Extract the [X, Y] coordinate from the center of the cell holding the provided text.  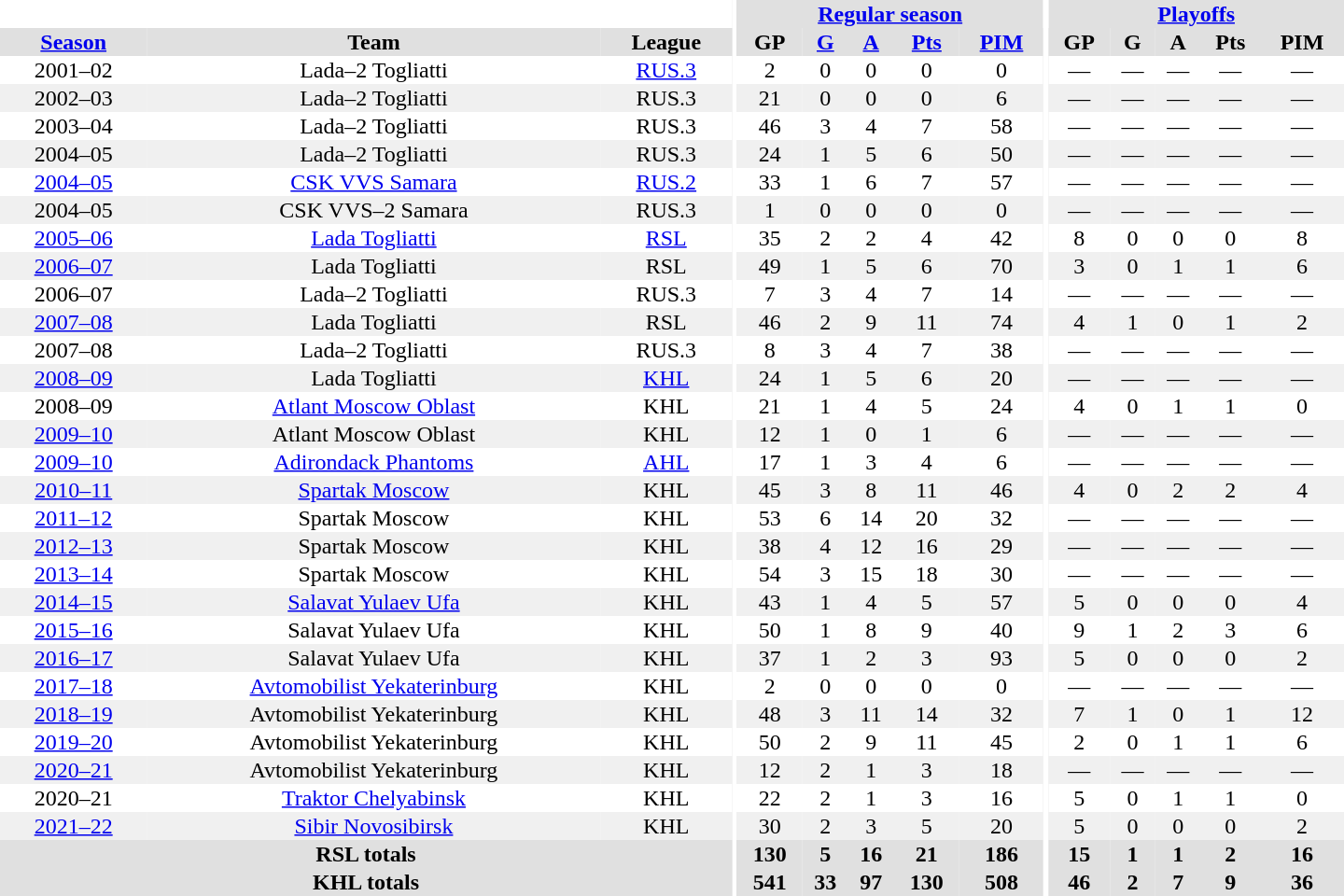
2014–15 [73, 602]
2013–14 [73, 574]
58 [1001, 126]
541 [769, 882]
40 [1001, 630]
RSL totals [366, 854]
2017–18 [73, 686]
35 [769, 238]
Adirondack Phantoms [373, 462]
2011–12 [73, 518]
97 [872, 882]
54 [769, 574]
93 [1001, 658]
37 [769, 658]
22 [769, 798]
CSK VVS–2 Samara [373, 210]
70 [1001, 266]
186 [1001, 854]
2019–20 [73, 742]
2005–06 [73, 238]
Season [73, 42]
2002–03 [73, 98]
42 [1001, 238]
48 [769, 714]
League [666, 42]
CSK VVS Samara [373, 182]
53 [769, 518]
74 [1001, 322]
36 [1302, 882]
508 [1001, 882]
2021–22 [73, 826]
Traktor Chelyabinsk [373, 798]
2003–04 [73, 126]
49 [769, 266]
29 [1001, 546]
2001–02 [73, 70]
Sibir Novosibirsk [373, 826]
Team [373, 42]
KHL totals [366, 882]
2015–16 [73, 630]
2016–17 [73, 658]
17 [769, 462]
RUS.2 [666, 182]
2018–19 [73, 714]
AHL [666, 462]
2012–13 [73, 546]
Playoffs [1197, 14]
2010–11 [73, 490]
Regular season [889, 14]
43 [769, 602]
